Provide the [x, y] coordinate of the cell's center where the given text is located.  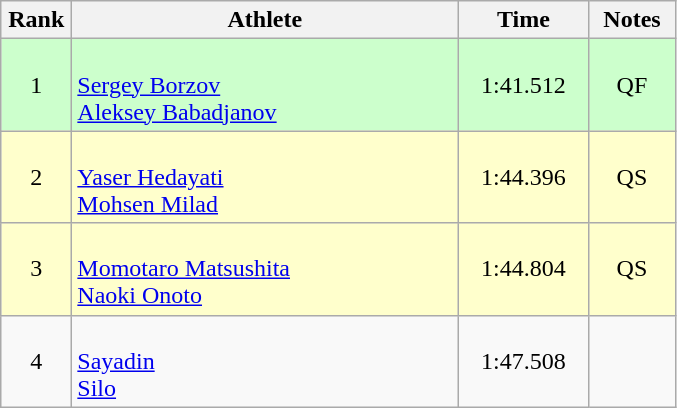
Sergey BorzovAleksey Babadjanov [265, 85]
Athlete [265, 20]
1:44.396 [524, 177]
2 [36, 177]
Rank [36, 20]
QF [632, 85]
Time [524, 20]
1 [36, 85]
3 [36, 269]
1:41.512 [524, 85]
1:47.508 [524, 361]
1:44.804 [524, 269]
SayadinSilo [265, 361]
Momotaro MatsushitaNaoki Onoto [265, 269]
4 [36, 361]
Notes [632, 20]
Yaser HedayatiMohsen Milad [265, 177]
